Locate the cell with the specified text and output its (x, y) center coordinate. 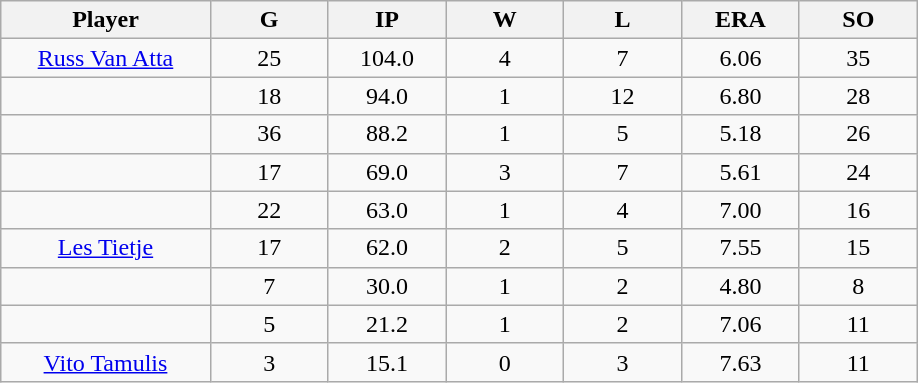
0 (505, 362)
28 (858, 96)
W (505, 20)
Vito Tamulis (106, 362)
62.0 (387, 248)
69.0 (387, 172)
88.2 (387, 134)
35 (858, 58)
26 (858, 134)
15.1 (387, 362)
Russ Van Atta (106, 58)
94.0 (387, 96)
15 (858, 248)
7.06 (741, 324)
Player (106, 20)
ERA (741, 20)
36 (269, 134)
G (269, 20)
6.06 (741, 58)
7.55 (741, 248)
7.00 (741, 210)
L (623, 20)
21.2 (387, 324)
5.61 (741, 172)
22 (269, 210)
IP (387, 20)
4.80 (741, 286)
7.63 (741, 362)
16 (858, 210)
8 (858, 286)
104.0 (387, 58)
25 (269, 58)
12 (623, 96)
6.80 (741, 96)
Les Tietje (106, 248)
5.18 (741, 134)
SO (858, 20)
18 (269, 96)
24 (858, 172)
30.0 (387, 286)
63.0 (387, 210)
